Find where the given text appears and provide that cell's center as (x, y) coordinate. 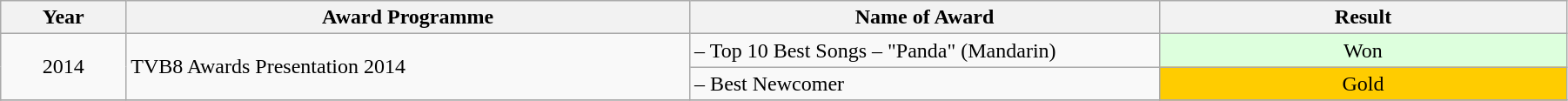
– Best Newcomer (925, 84)
2014 (64, 67)
Gold (1363, 84)
Won (1363, 50)
– Top 10 Best Songs – "Panda" (Mandarin) (925, 50)
Award Programme (408, 17)
Year (64, 17)
Name of Award (925, 17)
TVB8 Awards Presentation 2014 (408, 67)
Result (1363, 17)
